Find where the given text appears and provide that cell's center as [X, Y] coordinate. 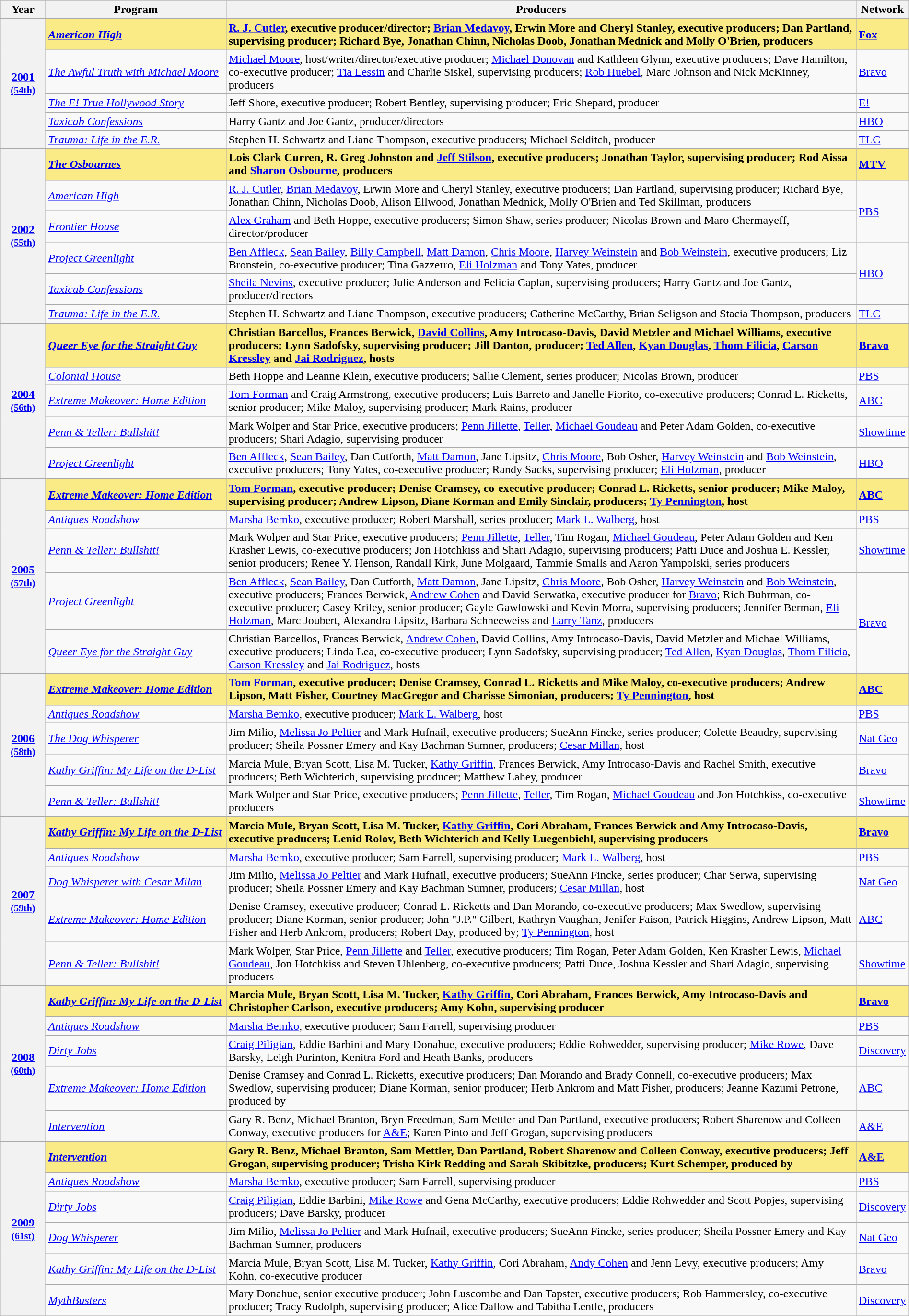
Marsha Bemko, executive producer; Robert Marshall, series producer; Mark L. Walberg, host [541, 519]
Marsha Bemko, executive producer; Mark L. Walberg, host [541, 714]
Jeff Shore, executive producer; Robert Bentley, supervising producer; Eric Shepard, producer [541, 103]
Stephen H. Schwartz and Liane Thompson, executive producers; Catherine McCarthy, Brian Seligson and Stacia Thompson, producers [541, 314]
Sheila Nevins, executive producer; Julie Anderson and Felicia Caplan, supervising producers; Harry Gantz and Joe Gantz, producer/directors [541, 289]
2005(57th) [23, 576]
2001(54th) [23, 83]
Harry Gantz and Joe Gantz, producer/directors [541, 121]
The E! True Hollywood Story [136, 103]
2009(61st) [23, 1228]
Producers [541, 10]
Stephen H. Schwartz and Liane Thompson, executive producers; Michael Selditch, producer [541, 140]
Colonial House [136, 376]
2006(58th) [23, 745]
MTV [883, 164]
2004(56th) [23, 401]
The Awful Truth with Michael Moore [136, 72]
Network [883, 10]
Alex Graham and Beth Hoppe, executive producers; Simon Shaw, series producer; Nicolas Brown and Maro Chermayeff, director/producer [541, 226]
Year [23, 10]
Frontier House [136, 226]
Fox [883, 35]
Marsha Bemko, executive producer; Sam Farrell, supervising producer; Mark L. Walberg, host [541, 857]
The Dog Whisperer [136, 738]
Marcia Mule, Bryan Scott, Lisa M. Tucker, Kathy Griffin, Cori Abraham, Andy Cohen and Jenn Levy, executive producers; Amy Kohn, co-executive producer [541, 1269]
Mark Wolper and Star Price, executive producers; Penn Jillette, Teller, Tim Rogan, Michael Goudeau and Jon Hotchkiss, co-executive producers [541, 801]
MythBusters [136, 1300]
The Osbournes [136, 164]
Program [136, 10]
Dog Whisperer [136, 1238]
2007(59th) [23, 901]
Beth Hoppe and Leanne Klein, executive producers; Sallie Clement, series producer; Nicolas Brown, producer [541, 376]
2002(55th) [23, 236]
E! [883, 103]
2008(60th) [23, 1063]
Dog Whisperer with Cesar Milan [136, 882]
